Locate the cell with the specified text and output its (x, y) center coordinate. 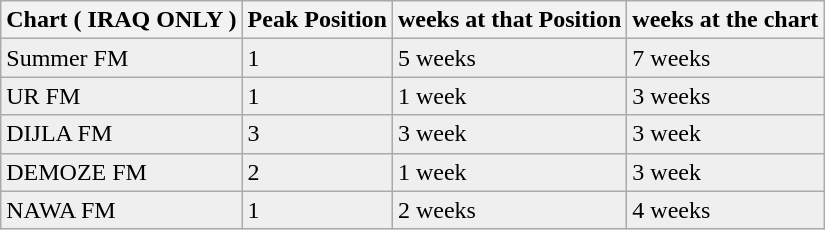
Peak Position (317, 20)
4 weeks (726, 210)
NAWA FM (122, 210)
DIJLA FM (122, 134)
2 weeks (509, 210)
7 weeks (726, 58)
DEMOZE FM (122, 172)
2 (317, 172)
3 weeks (726, 96)
3 (317, 134)
weeks at that Position (509, 20)
5 weeks (509, 58)
weeks at the chart (726, 20)
Chart ( IRAQ ONLY ) (122, 20)
Summer FM (122, 58)
UR FM (122, 96)
